Return the (X, Y) coordinate for the center point of the cell that contains the specified text.  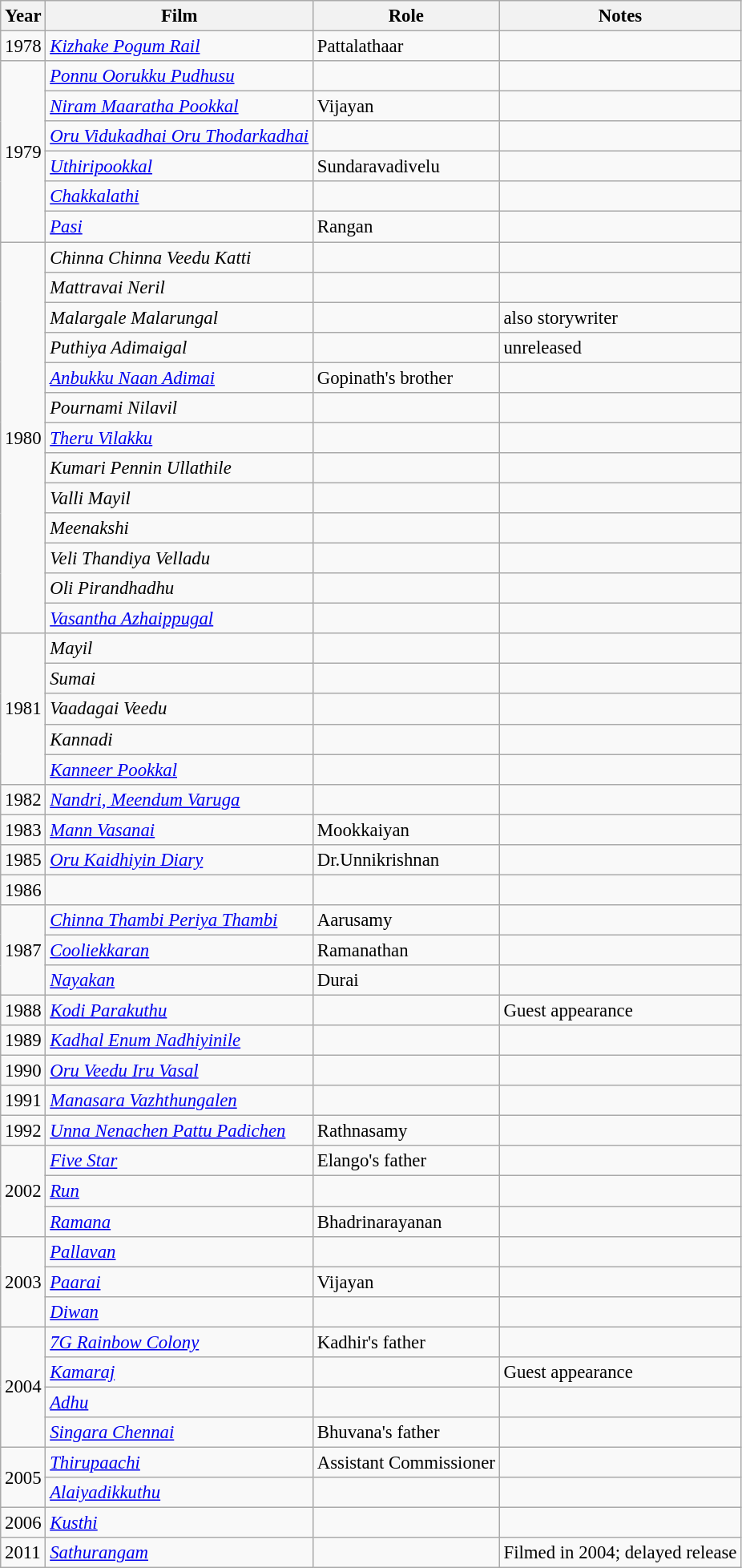
2006 (23, 1523)
2004 (23, 1387)
Notes (620, 16)
Kadhir's father (405, 1342)
Valli Mayil (179, 498)
Pallavan (179, 1251)
Kamaraj (179, 1372)
Mookkaiyan (405, 830)
Sathurangam (179, 1553)
Role (405, 16)
1983 (23, 830)
Mann Vasanai (179, 830)
Kanneer Pookkal (179, 770)
1980 (23, 438)
Theru Vilakku (179, 438)
Nayakan (179, 980)
Sundaravadivelu (405, 167)
Assistant Commissioner (405, 1462)
Pattalathaar (405, 46)
Manasara Vazhthungalen (179, 1101)
Year (23, 16)
Five Star (179, 1162)
1990 (23, 1071)
Uthiripookkal (179, 167)
1981 (23, 709)
Vaadagai Veedu (179, 709)
also storywriter (620, 317)
Kadhal Enum Nadhiyinile (179, 1041)
Malargale Malarungal (179, 317)
Pournami Nilavil (179, 408)
1978 (23, 46)
Oru Kaidhiyin Diary (179, 860)
1985 (23, 860)
Diwan (179, 1311)
1987 (23, 951)
1986 (23, 890)
Rangan (405, 227)
Bhadrinarayanan (405, 1222)
Chakkalathi (179, 196)
Kannadi (179, 739)
Veli Thandiya Velladu (179, 559)
Kizhake Pogum Rail (179, 46)
1989 (23, 1041)
Cooliekkaran (179, 950)
2002 (23, 1191)
Ramanathan (405, 950)
Unna Nenachen Pattu Padichen (179, 1131)
Singara Chennai (179, 1433)
2011 (23, 1553)
2005 (23, 1477)
Chinna Chinna Veedu Katti (179, 257)
Alaiyadikkuthu (179, 1493)
1982 (23, 799)
Thirupaachi (179, 1462)
Filmed in 2004; delayed release (620, 1553)
Aarusamy (405, 920)
Mattravai Neril (179, 287)
Chinna Thambi Periya Thambi (179, 920)
Meenakshi (179, 528)
Niram Maaratha Pookkal (179, 107)
Kodi Parakuthu (179, 1011)
Mayil (179, 649)
Anbukku Naan Adimai (179, 378)
Bhuvana's father (405, 1433)
1979 (23, 152)
Rathnasamy (405, 1131)
Pasi (179, 227)
Ramana (179, 1222)
Oru Vidukadhai Oru Thodarkadhai (179, 136)
Nandri, Meendum Varuga (179, 799)
Gopinath's brother (405, 378)
1991 (23, 1101)
1988 (23, 1011)
1992 (23, 1131)
Paarai (179, 1282)
Run (179, 1191)
Dr.Unnikrishnan (405, 860)
Ponnu Oorukku Pudhusu (179, 76)
2003 (23, 1281)
unreleased (620, 347)
Sumai (179, 679)
Kumari Pennin Ullathile (179, 468)
Elango's father (405, 1162)
Kusthi (179, 1523)
Puthiya Adimaigal (179, 347)
Film (179, 16)
Durai (405, 980)
Adhu (179, 1402)
7G Rainbow Colony (179, 1342)
Oru Veedu Iru Vasal (179, 1071)
Vasantha Azhaippugal (179, 619)
Oli Pirandhadhu (179, 588)
